Provide the [x, y] coordinate of the cell's center where the given text is located.  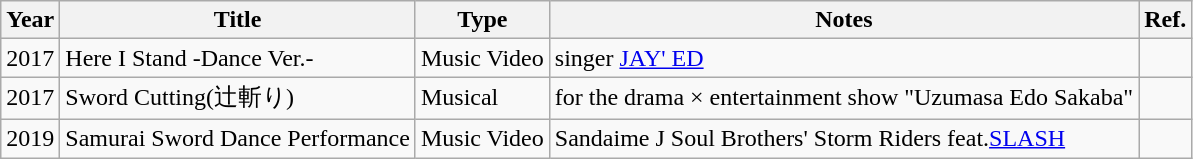
singer JAY' ED [844, 58]
for the drama × entertainment show "Uzumasa Edo Sakaba" [844, 98]
Year [30, 20]
Sandaime J Soul Brothers' Storm Riders feat.SLASH [844, 138]
Type [482, 20]
Sword Cutting(辻斬り) [238, 98]
Musical [482, 98]
Here I Stand -Dance Ver.- [238, 58]
Notes [844, 20]
Samurai Sword Dance Performance [238, 138]
Ref. [1166, 20]
Title [238, 20]
2019 [30, 138]
